Extract the (x, y) coordinate from the center of the cell holding the provided text.  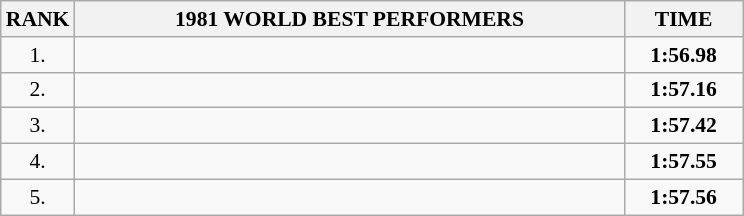
1:56.98 (684, 55)
1. (38, 55)
RANK (38, 19)
3. (38, 126)
TIME (684, 19)
1:57.55 (684, 162)
1:57.16 (684, 90)
1:57.56 (684, 197)
4. (38, 162)
2. (38, 90)
5. (38, 197)
1981 WORLD BEST PERFORMERS (349, 19)
1:57.42 (684, 126)
